Detect which cell encompasses the target text, then output its (x, y) center coordinate. 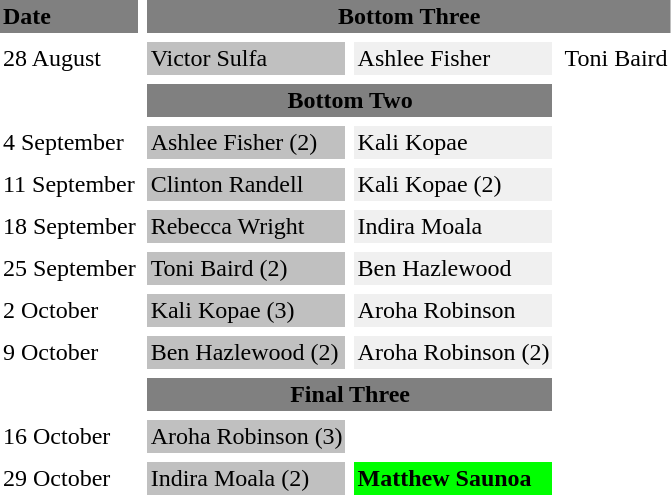
Clinton Randell (247, 184)
25 September (70, 268)
Rebecca Wright (247, 226)
Ashlee Fisher (2) (247, 142)
Ashlee Fisher (454, 58)
4 September (70, 142)
Toni Baird (616, 58)
16 October (70, 436)
Kali Kopae (2) (454, 184)
29 October (70, 478)
28 August (70, 58)
Aroha Robinson (454, 310)
Aroha Robinson (2) (454, 352)
Final Three (350, 394)
Kali Kopae (3) (247, 310)
Ben Hazlewood (454, 268)
Toni Baird (2) (247, 268)
Aroha Robinson (3) (247, 436)
11 September (70, 184)
2 October (70, 310)
18 September (70, 226)
Matthew Saunoa (454, 478)
Bottom Three (410, 16)
Kali Kopae (454, 142)
Indira Moala (2) (247, 478)
9 October (70, 352)
Bottom Two (350, 100)
Victor Sulfa (247, 58)
Date (70, 16)
Indira Moala (454, 226)
Ben Hazlewood (2) (247, 352)
